Return (X, Y) of the center of cell containing provided text 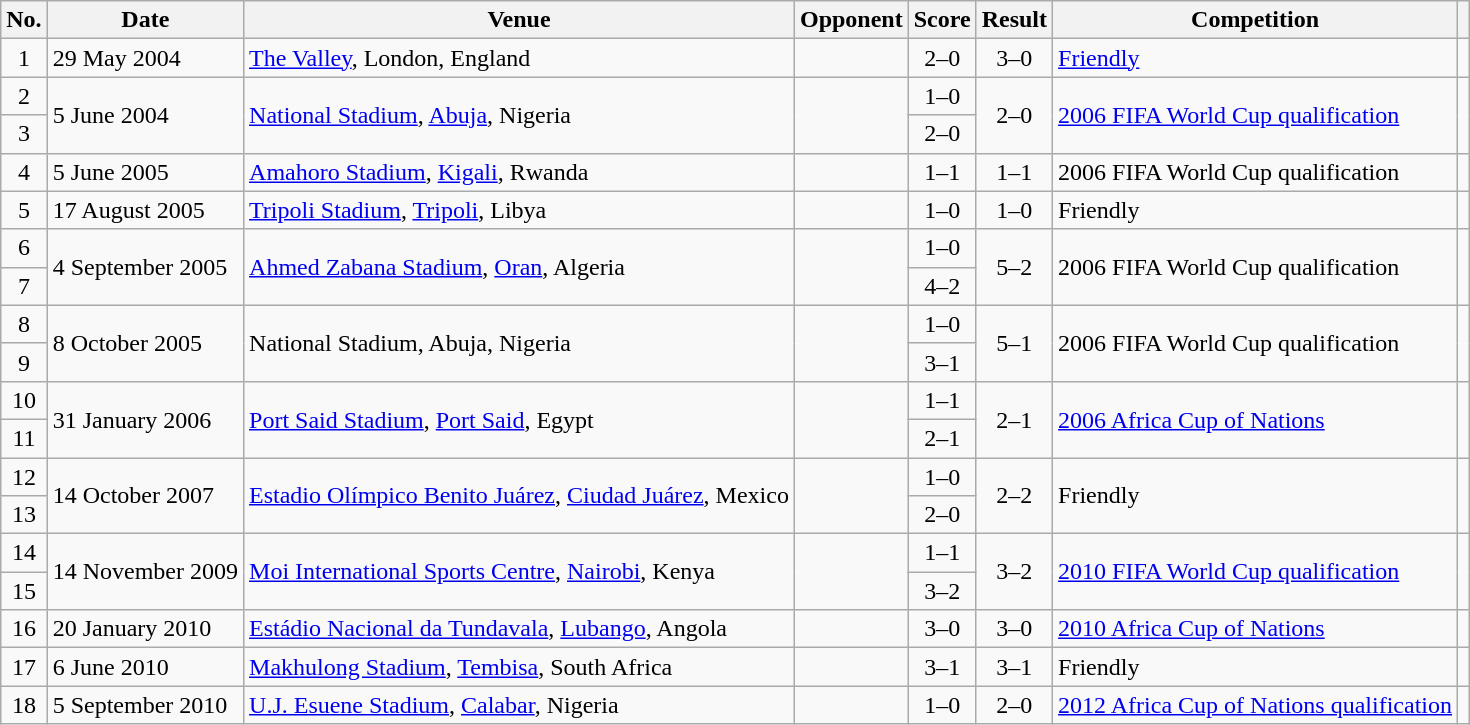
18 (24, 705)
Amahoro Stadium, Kigali, Rwanda (520, 172)
2010 FIFA World Cup qualification (1256, 572)
Port Said Stadium, Port Said, Egypt (520, 419)
11 (24, 438)
13 (24, 515)
Estádio Nacional da Tundavala, Lubango, Angola (520, 629)
10 (24, 400)
2 (24, 96)
31 January 2006 (145, 419)
No. (24, 20)
3 (24, 134)
Venue (520, 20)
8 (24, 324)
Moi International Sports Centre, Nairobi, Kenya (520, 572)
6 June 2010 (145, 667)
U.J. Esuene Stadium, Calabar, Nigeria (520, 705)
5–1 (1014, 343)
5 (24, 210)
The Valley, London, England (520, 58)
14 November 2009 (145, 572)
17 August 2005 (145, 210)
Opponent (851, 20)
17 (24, 667)
Ahmed Zabana Stadium, Oran, Algeria (520, 267)
8 October 2005 (145, 343)
Score (942, 20)
4 (24, 172)
16 (24, 629)
6 (24, 248)
2006 Africa Cup of Nations (1256, 419)
Estadio Olímpico Benito Juárez, Ciudad Juárez, Mexico (520, 496)
12 (24, 477)
2012 Africa Cup of Nations qualification (1256, 705)
5 September 2010 (145, 705)
5 June 2004 (145, 115)
29 May 2004 (145, 58)
1 (24, 58)
Makhulong Stadium, Tembisa, South Africa (520, 667)
2010 Africa Cup of Nations (1256, 629)
Result (1014, 20)
Tripoli Stadium, Tripoli, Libya (520, 210)
7 (24, 286)
Competition (1256, 20)
9 (24, 362)
5–2 (1014, 267)
14 October 2007 (145, 496)
15 (24, 591)
20 January 2010 (145, 629)
5 June 2005 (145, 172)
Date (145, 20)
4–2 (942, 286)
14 (24, 553)
4 September 2005 (145, 267)
2–2 (1014, 496)
